Find where the given text appears and provide that cell's center as [X, Y] coordinate. 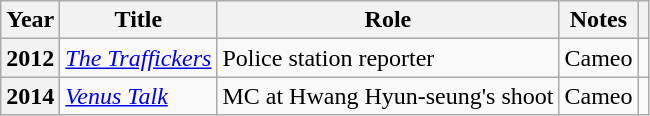
Notes [598, 20]
2014 [30, 96]
Year [30, 20]
Title [138, 20]
Venus Talk [138, 96]
Police station reporter [388, 58]
The Traffickers [138, 58]
MC at Hwang Hyun-seung's shoot [388, 96]
Role [388, 20]
2012 [30, 58]
